Identify which cell holds the provided text, then report its (X, Y) central coordinate. 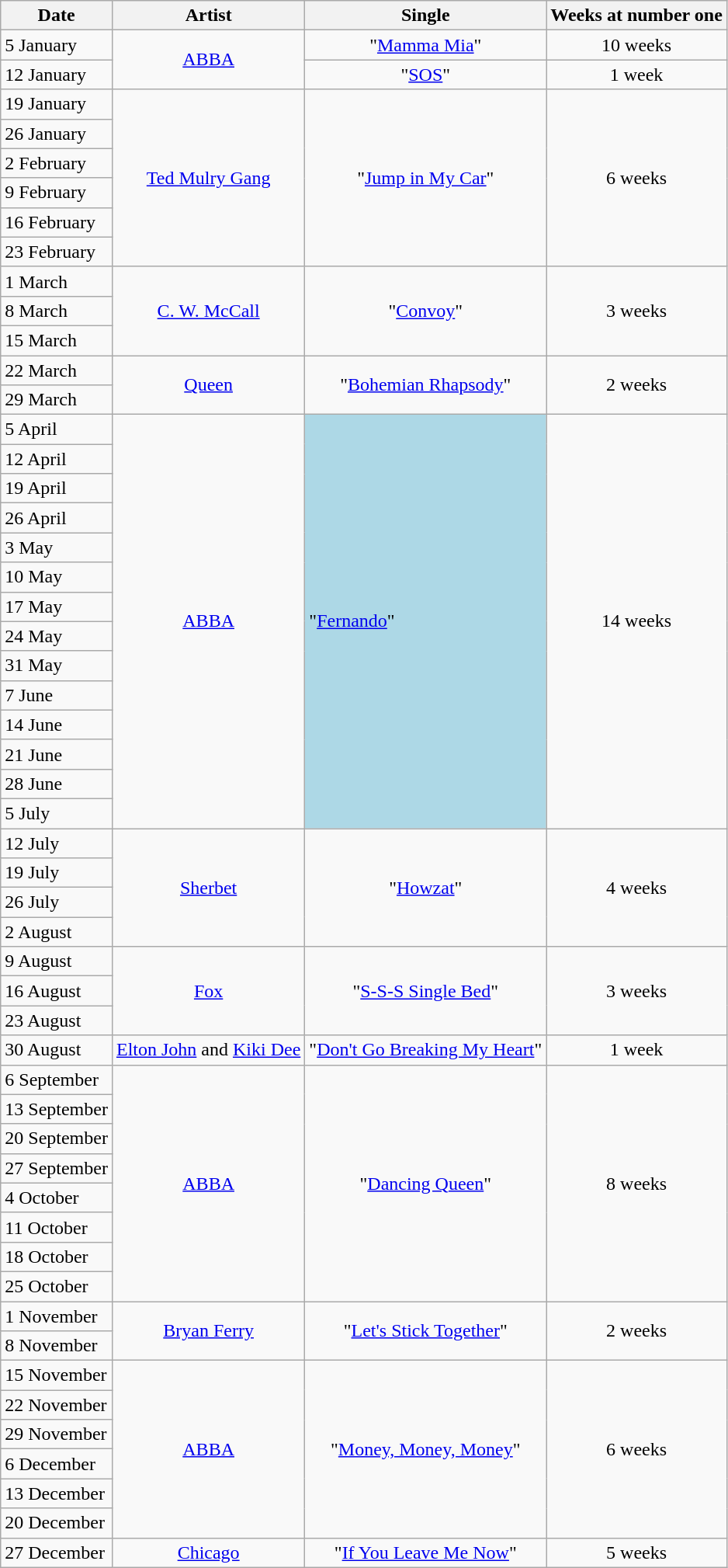
10 May (57, 577)
1 March (57, 281)
"Let's Stick Together" (425, 1331)
"Jump in My Car" (425, 178)
"Don't Go Breaking My Heart" (425, 1050)
17 May (57, 607)
29 November (57, 1434)
23 February (57, 252)
2 February (57, 163)
26 January (57, 134)
"S-S-S Single Bed" (425, 991)
4 weeks (636, 887)
15 November (57, 1375)
10 weeks (636, 45)
4 October (57, 1198)
8 weeks (636, 1183)
Artist (208, 16)
Elton John and Kiki Dee (208, 1050)
19 January (57, 104)
"Convoy" (425, 311)
14 June (57, 725)
26 April (57, 518)
26 July (57, 902)
21 June (57, 754)
30 August (57, 1050)
8 November (57, 1346)
6 December (57, 1464)
16 February (57, 222)
Fox (208, 991)
20 September (57, 1139)
12 January (57, 75)
"Dancing Queen" (425, 1183)
24 May (57, 636)
5 July (57, 813)
5 January (57, 45)
Single (425, 16)
C. W. McCall (208, 311)
"Mamma Mia" (425, 45)
3 May (57, 548)
27 September (57, 1168)
12 July (57, 843)
"Fernando" (425, 621)
14 weeks (636, 621)
19 July (57, 873)
18 October (57, 1257)
6 September (57, 1080)
"If You Leave Me Now" (425, 1552)
8 March (57, 311)
5 April (57, 429)
31 May (57, 666)
23 August (57, 1020)
27 December (57, 1552)
28 June (57, 784)
Chicago (208, 1552)
Weeks at number one (636, 16)
15 March (57, 340)
Ted Mulry Gang (208, 178)
9 August (57, 961)
"Money, Money, Money" (425, 1449)
22 March (57, 370)
2 August (57, 932)
29 March (57, 400)
"SOS" (425, 75)
"Howzat" (425, 887)
22 November (57, 1405)
19 April (57, 488)
Queen (208, 385)
16 August (57, 991)
5 weeks (636, 1552)
11 October (57, 1227)
Sherbet (208, 887)
1 November (57, 1316)
Bryan Ferry (208, 1331)
20 December (57, 1523)
13 September (57, 1109)
"Bohemian Rhapsody" (425, 385)
13 December (57, 1493)
Date (57, 16)
7 June (57, 695)
9 February (57, 193)
25 October (57, 1286)
12 April (57, 459)
